Pinpoint the cell where the given text exists, returning its (X, Y) midpoint coordinate. 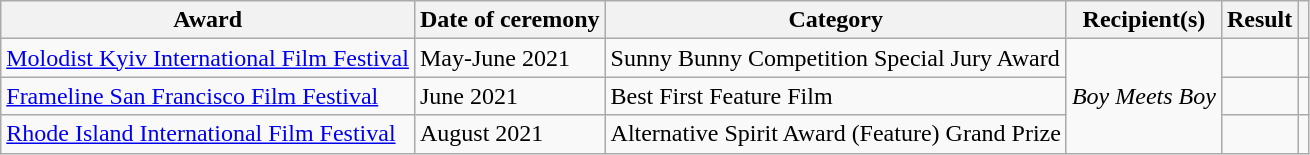
Category (836, 20)
Award (208, 20)
June 2021 (510, 96)
Sunny Bunny Competition Special Jury Award (836, 58)
Date of ceremony (510, 20)
Rhode Island International Film Festival (208, 134)
Best First Feature Film (836, 96)
Frameline San Francisco Film Festival (208, 96)
Result (1259, 20)
Alternative Spirit Award (Feature) Grand Prize (836, 134)
Boy Meets Boy (1144, 96)
August 2021 (510, 134)
May-June 2021 (510, 58)
Recipient(s) (1144, 20)
Molodist Kyiv International Film Festival (208, 58)
